Detect which cell encompasses the target text, then output its (X, Y) center coordinate. 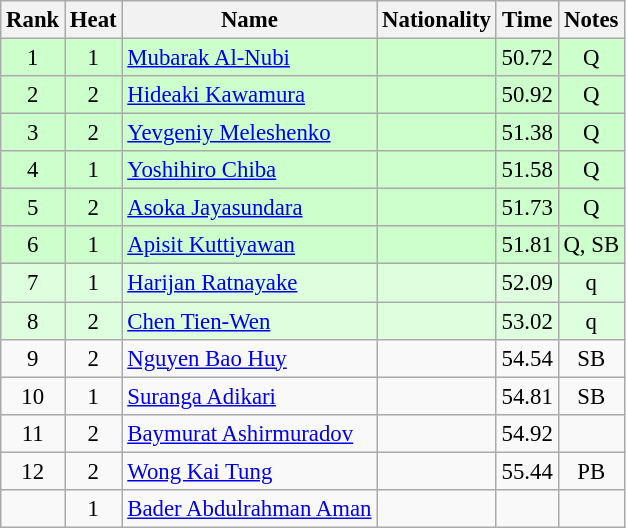
6 (33, 245)
Harijan Ratnayake (250, 283)
9 (33, 358)
50.92 (527, 95)
Nationality (436, 20)
Suranga Adikari (250, 396)
Q, SB (591, 245)
Asoka Jayasundara (250, 208)
54.54 (527, 358)
53.02 (527, 321)
10 (33, 396)
Wong Kai Tung (250, 471)
Baymurat Ashirmuradov (250, 433)
Bader Abdulrahman Aman (250, 509)
12 (33, 471)
3 (33, 133)
Apisit Kuttiyawan (250, 245)
50.72 (527, 58)
51.81 (527, 245)
Rank (33, 20)
4 (33, 170)
7 (33, 283)
51.38 (527, 133)
51.58 (527, 170)
52.09 (527, 283)
11 (33, 433)
55.44 (527, 471)
Mubarak Al-Nubi (250, 58)
Nguyen Bao Huy (250, 358)
5 (33, 208)
8 (33, 321)
Hideaki Kawamura (250, 95)
Yoshihiro Chiba (250, 170)
54.81 (527, 396)
Notes (591, 20)
Chen Tien-Wen (250, 321)
Name (250, 20)
Heat (94, 20)
PB (591, 471)
Yevgeniy Meleshenko (250, 133)
51.73 (527, 208)
Time (527, 20)
54.92 (527, 433)
